Capture the cell that displays the provided text and extract its (X, Y) central coordinate. 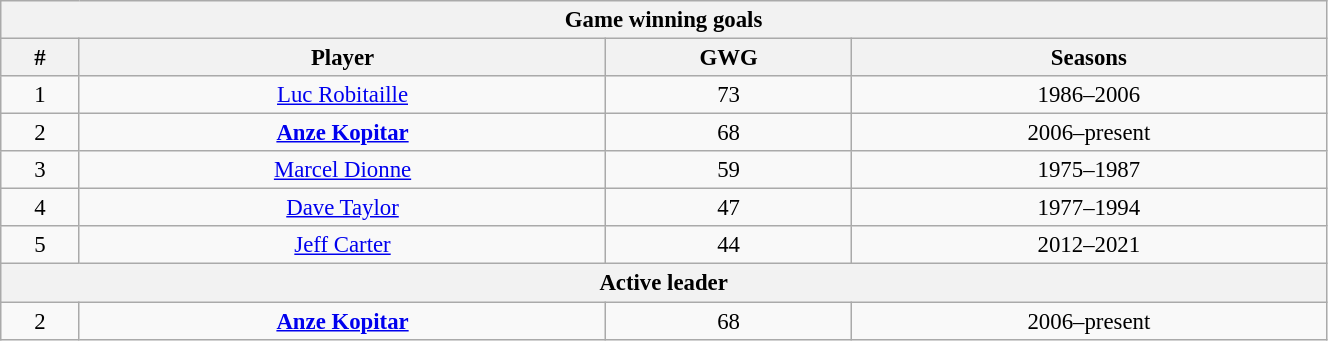
73 (728, 95)
Marcel Dionne (342, 170)
1975–1987 (1088, 170)
GWG (728, 58)
59 (728, 170)
5 (40, 245)
Active leader (664, 283)
Game winning goals (664, 20)
1986–2006 (1088, 95)
Jeff Carter (342, 245)
3 (40, 170)
47 (728, 208)
44 (728, 245)
Luc Robitaille (342, 95)
Player (342, 58)
2012–2021 (1088, 245)
# (40, 58)
Dave Taylor (342, 208)
1 (40, 95)
1977–1994 (1088, 208)
4 (40, 208)
Seasons (1088, 58)
